Output the (x, y) coordinate of the center of the cell containing the given text.  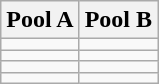
Pool B (118, 20)
Pool A (40, 20)
